Pinpoint the cell where the given text exists, returning its [X, Y] midpoint coordinate. 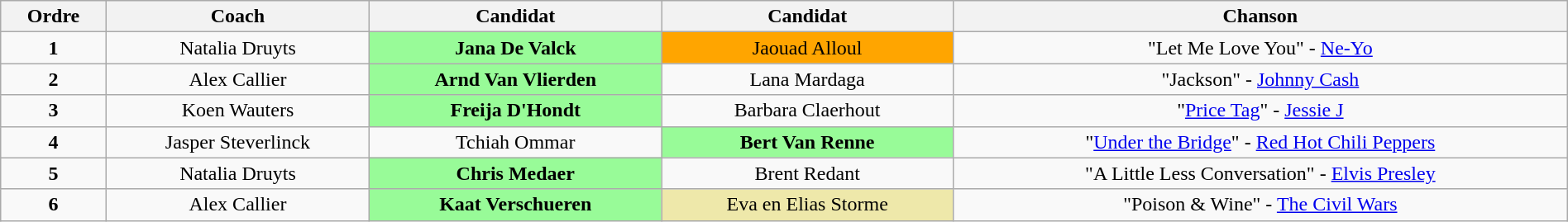
Tchiah Ommar [516, 142]
"Let Me Love You" - Ne-Yo [1260, 48]
Lana Mardaga [807, 79]
5 [53, 173]
Jaouad Alloul [807, 48]
Arnd Van Vlierden [516, 79]
2 [53, 79]
Brent Redant [807, 173]
"A Little Less Conversation" - Elvis Presley [1260, 173]
Coach [237, 17]
Jasper Steverlinck [237, 142]
Jana De Valck [516, 48]
4 [53, 142]
6 [53, 205]
Chanson [1260, 17]
Freija D'Hondt [516, 111]
Barbara Claerhout [807, 111]
Kaat Verschueren [516, 205]
Bert Van Renne [807, 142]
1 [53, 48]
"Price Tag" - Jessie J [1260, 111]
"Poison & Wine" - The Civil Wars [1260, 205]
"Under the Bridge" - Red Hot Chili Peppers [1260, 142]
Ordre [53, 17]
3 [53, 111]
"Jackson" - Johnny Cash [1260, 79]
Chris Medaer [516, 173]
Koen Wauters [237, 111]
Eva en Elias Storme [807, 205]
